From the cell containing the given text, extract its center point as [X, Y] coordinate. 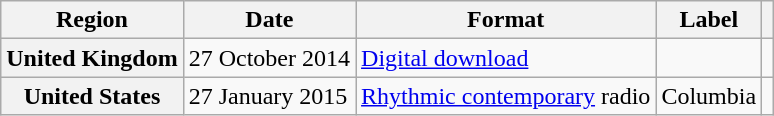
Columbia [709, 96]
Label [709, 20]
Rhythmic contemporary radio [506, 96]
United Kingdom [92, 58]
Digital download [506, 58]
27 October 2014 [269, 58]
27 January 2015 [269, 96]
Format [506, 20]
Region [92, 20]
United States [92, 96]
Date [269, 20]
